Detect which cell encompasses the target text, then output its (X, Y) center coordinate. 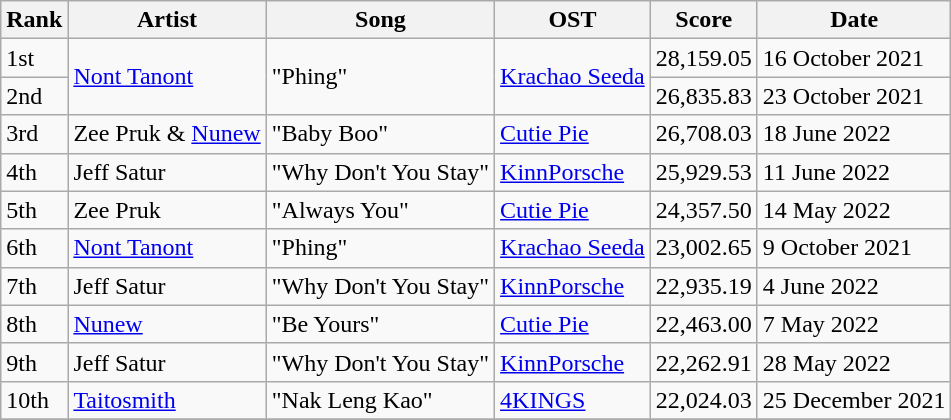
Date (854, 20)
OST (573, 20)
Nunew (167, 324)
9th (34, 362)
10th (34, 400)
22,262.91 (704, 362)
22,024.03 (704, 400)
16 October 2021 (854, 58)
"Nak Leng Kao" (380, 400)
1st (34, 58)
"Baby Boo" (380, 134)
25 December 2021 (854, 400)
18 June 2022 (854, 134)
28 May 2022 (854, 362)
26,708.03 (704, 134)
7th (34, 286)
3rd (34, 134)
24,357.50 (704, 210)
22,463.00 (704, 324)
Zee Pruk (167, 210)
23,002.65 (704, 248)
26,835.83 (704, 96)
"Be Yours" (380, 324)
4 June 2022 (854, 286)
2nd (34, 96)
9 October 2021 (854, 248)
Taitosmith (167, 400)
Artist (167, 20)
4th (34, 172)
7 May 2022 (854, 324)
28,159.05 (704, 58)
Zee Pruk & Nunew (167, 134)
6th (34, 248)
14 May 2022 (854, 210)
22,935.19 (704, 286)
25,929.53 (704, 172)
23 October 2021 (854, 96)
Score (704, 20)
"Always You" (380, 210)
Song (380, 20)
8th (34, 324)
4KINGS (573, 400)
11 June 2022 (854, 172)
Rank (34, 20)
5th (34, 210)
